Scan for the cell matching the given text and deliver its [x, y] coordinate at center. 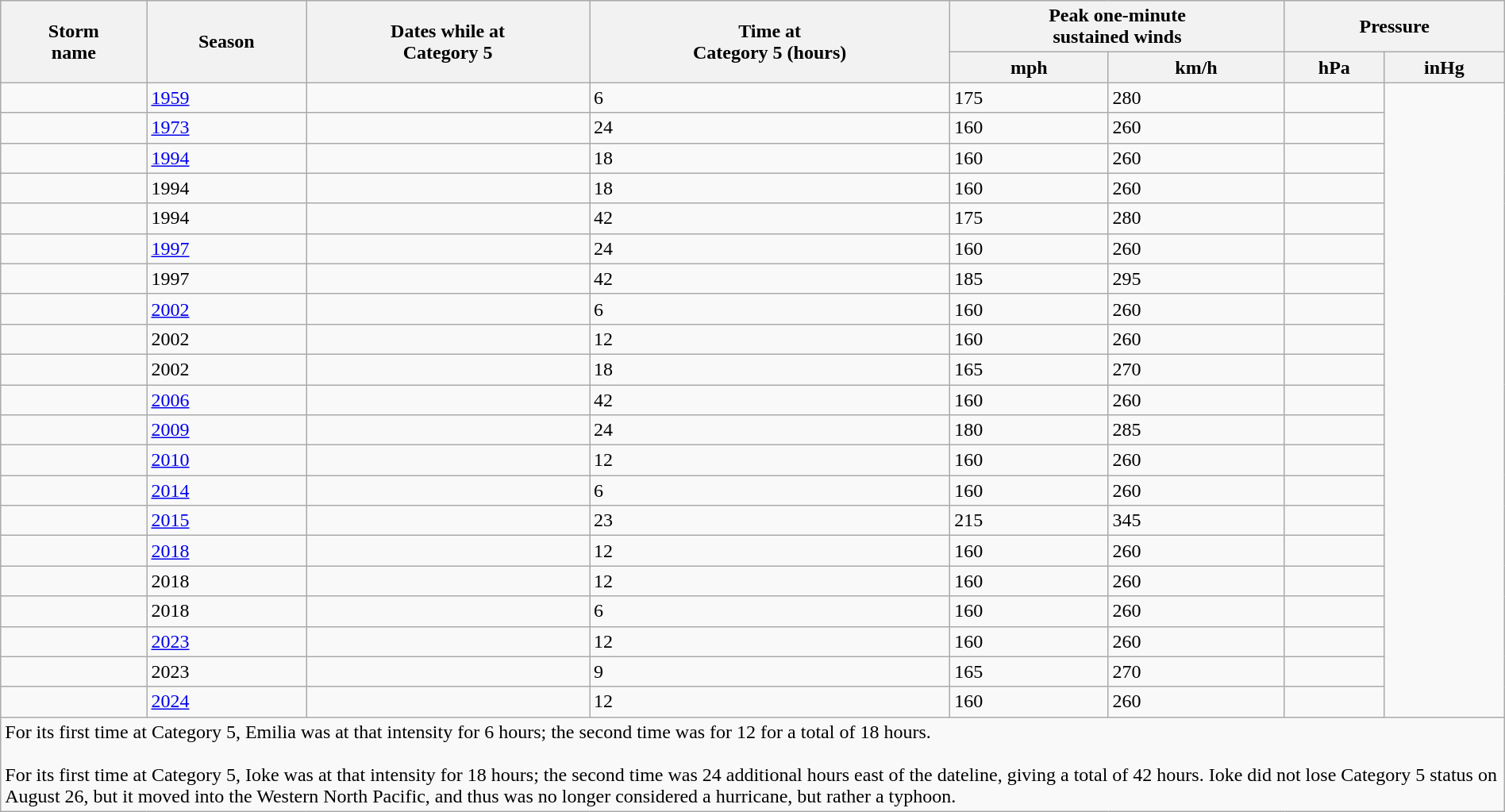
Stormname [74, 41]
185 [1029, 279]
285 [1196, 430]
295 [1196, 279]
Time atCategory 5 (hours) [770, 41]
2015 [227, 521]
1973 [227, 128]
2010 [227, 460]
Dates while atCategory 5 [448, 41]
inHg [1445, 67]
Season [227, 41]
180 [1029, 430]
23 [770, 521]
2014 [227, 491]
345 [1196, 521]
1959 [227, 98]
2009 [227, 430]
2024 [227, 702]
9 [770, 672]
mph [1029, 67]
Pressure [1394, 27]
215 [1029, 521]
2006 [227, 399]
Peak one-minutesustained winds [1118, 27]
hPa [1334, 67]
km/h [1196, 67]
